Return the (x, y) coordinate for the center point of the cell that contains the specified text.  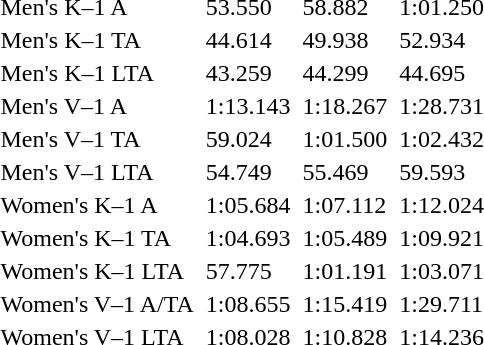
59.024 (248, 139)
44.299 (345, 73)
54.749 (248, 172)
57.775 (248, 271)
49.938 (345, 40)
1:05.489 (345, 238)
1:01.191 (345, 271)
1:01.500 (345, 139)
1:04.693 (248, 238)
1:15.419 (345, 304)
1:13.143 (248, 106)
1:08.655 (248, 304)
43.259 (248, 73)
55.469 (345, 172)
44.614 (248, 40)
1:18.267 (345, 106)
1:05.684 (248, 205)
1:07.112 (345, 205)
